Identify which cell holds the provided text, then report its [x, y] central coordinate. 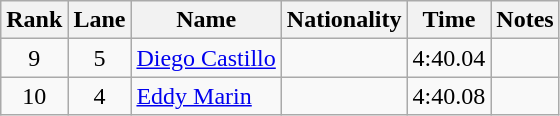
9 [34, 58]
Time [449, 20]
10 [34, 96]
Eddy Marin [206, 96]
Lane [100, 20]
Rank [34, 20]
Nationality [344, 20]
Name [206, 20]
Notes [525, 20]
Diego Castillo [206, 58]
5 [100, 58]
4:40.08 [449, 96]
4:40.04 [449, 58]
4 [100, 96]
